For the text-containing cell, return its midpoint in (X, Y) coordinate format. 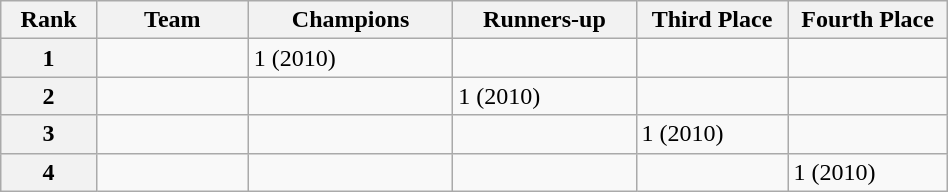
2 (49, 96)
1 (49, 58)
Rank (49, 20)
Runners-up (544, 20)
Team (172, 20)
4 (49, 172)
Champions (350, 20)
Fourth Place (868, 20)
Third Place (712, 20)
3 (49, 134)
